Pinpoint the cell where the given text exists, returning its (x, y) midpoint coordinate. 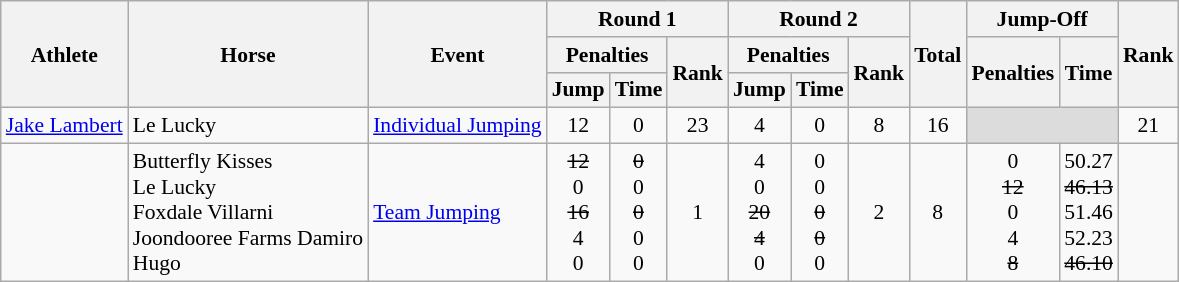
1201640 (578, 213)
Total (938, 54)
Jump-Off (1042, 19)
4 (760, 126)
16 (938, 126)
Jake Lambert (64, 126)
23 (698, 126)
Athlete (64, 54)
Round 2 (818, 19)
Le Lucky (248, 126)
Round 1 (638, 19)
2 (880, 213)
Individual Jumping (458, 126)
Butterfly KissesLe LuckyFoxdale VillarniJoondooree Farms DamiroHugo (248, 213)
1 (698, 213)
21 (1148, 126)
402040 (760, 213)
012048 (1012, 213)
Horse (248, 54)
12 (578, 126)
50.2746.1351.4652.2346.10 (1088, 213)
Event (458, 54)
Team Jumping (458, 213)
